Detect which cell encompasses the target text, then output its (X, Y) center coordinate. 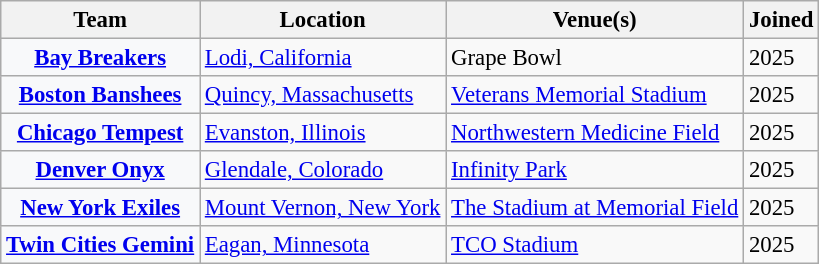
Joined (782, 20)
Team (100, 20)
Veterans Memorial Stadium (595, 95)
Grape Bowl (595, 58)
Twin Cities Gemini (100, 245)
Lodi, California (323, 58)
Venue(s) (595, 20)
Bay Breakers (100, 58)
Boston Banshees (100, 95)
Mount Vernon, New York (323, 208)
Infinity Park (595, 170)
New York Exiles (100, 208)
Eagan, Minnesota (323, 245)
Northwestern Medicine Field (595, 133)
TCO Stadium (595, 245)
Quincy, Massachusetts (323, 95)
Glendale, Colorado (323, 170)
Evanston, Illinois (323, 133)
Location (323, 20)
Denver Onyx (100, 170)
Chicago Tempest (100, 133)
The Stadium at Memorial Field (595, 208)
